Extract the [x, y] coordinate from the center of the cell holding the provided text.  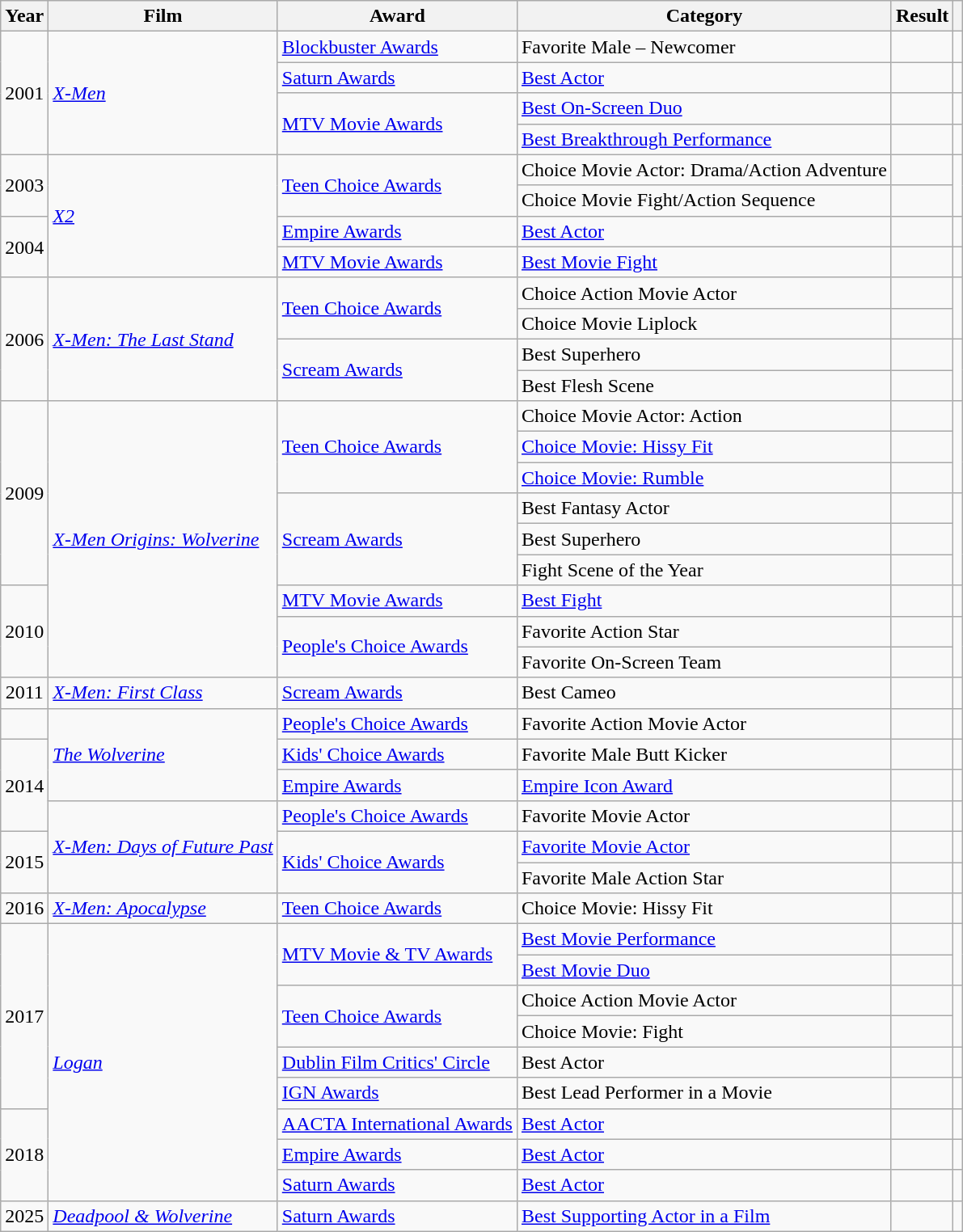
Fight Scene of the Year [703, 570]
2003 [24, 185]
Empire Icon Award [703, 785]
Best Movie Performance [703, 939]
Favorite On-Screen Team [703, 662]
2006 [24, 339]
Best Movie Duo [703, 970]
X-Men: First Class [163, 693]
2009 [24, 493]
2025 [24, 1216]
X-Men: The Last Stand [163, 339]
X-Men [163, 93]
Favorite Action Star [703, 631]
Film [163, 16]
2018 [24, 1154]
The Wolverine [163, 754]
Best Cameo [703, 693]
Best Fantasy Actor [703, 508]
2016 [24, 909]
Choice Movie: Fight [703, 1032]
Blockbuster Awards [397, 47]
Best Flesh Scene [703, 386]
2011 [24, 693]
Category [703, 16]
Award [397, 16]
Deadpool & Wolverine [163, 1216]
2015 [24, 862]
2010 [24, 631]
Choice Movie Actor: Drama/Action Adventure [703, 170]
Logan [163, 1062]
Best Supporting Actor in a Film [703, 1216]
X-Men Origins: Wolverine [163, 540]
Best On-Screen Duo [703, 108]
MTV Movie & TV Awards [397, 955]
Dublin Film Critics' Circle [397, 1062]
Choice Movie: Rumble [703, 478]
X-Men: Days of Future Past [163, 846]
2014 [24, 785]
AACTA International Awards [397, 1124]
IGN Awards [397, 1093]
Choice Movie Liplock [703, 323]
Choice Movie Actor: Action [703, 416]
Best Lead Performer in a Movie [703, 1093]
Best Movie Fight [703, 262]
X2 [163, 216]
Favorite Male – Newcomer [703, 47]
Best Fight [703, 601]
Favorite Male Butt Kicker [703, 754]
Year [24, 16]
X-Men: Apocalypse [163, 909]
2017 [24, 1016]
Favorite Action Movie Actor [703, 724]
Favorite Male Action Star [703, 877]
2001 [24, 93]
Best Breakthrough Performance [703, 139]
Choice Movie Fight/Action Sequence [703, 200]
2004 [24, 247]
Result [922, 16]
